Identify which cell holds the provided text, then report its [x, y] central coordinate. 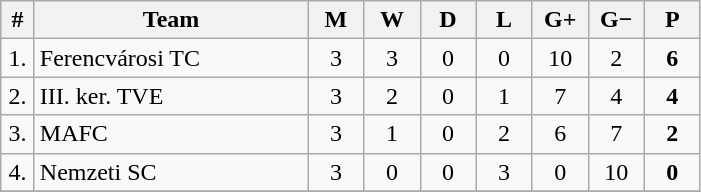
G− [616, 20]
M [336, 20]
Ferencvárosi TC [171, 58]
2. [18, 96]
MAFC [171, 134]
3. [18, 134]
III. ker. TVE [171, 96]
Team [171, 20]
G+ [560, 20]
Nemzeti SC [171, 172]
D [448, 20]
P [672, 20]
4. [18, 172]
W [392, 20]
L [504, 20]
# [18, 20]
1. [18, 58]
